Find where the given text appears and provide that cell's center as [X, Y] coordinate. 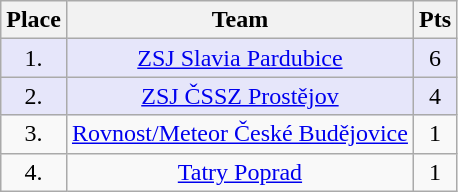
Rovnost/Meteor České Budějovice [240, 134]
2. [34, 96]
1. [34, 58]
Team [240, 20]
3. [34, 134]
Place [34, 20]
ZSJ ČSSZ Prostějov [240, 96]
Pts [434, 20]
4. [34, 172]
ZSJ Slavia Pardubice [240, 58]
4 [434, 96]
6 [434, 58]
Tatry Poprad [240, 172]
